Locate the cell with the specified text and output its [x, y] center coordinate. 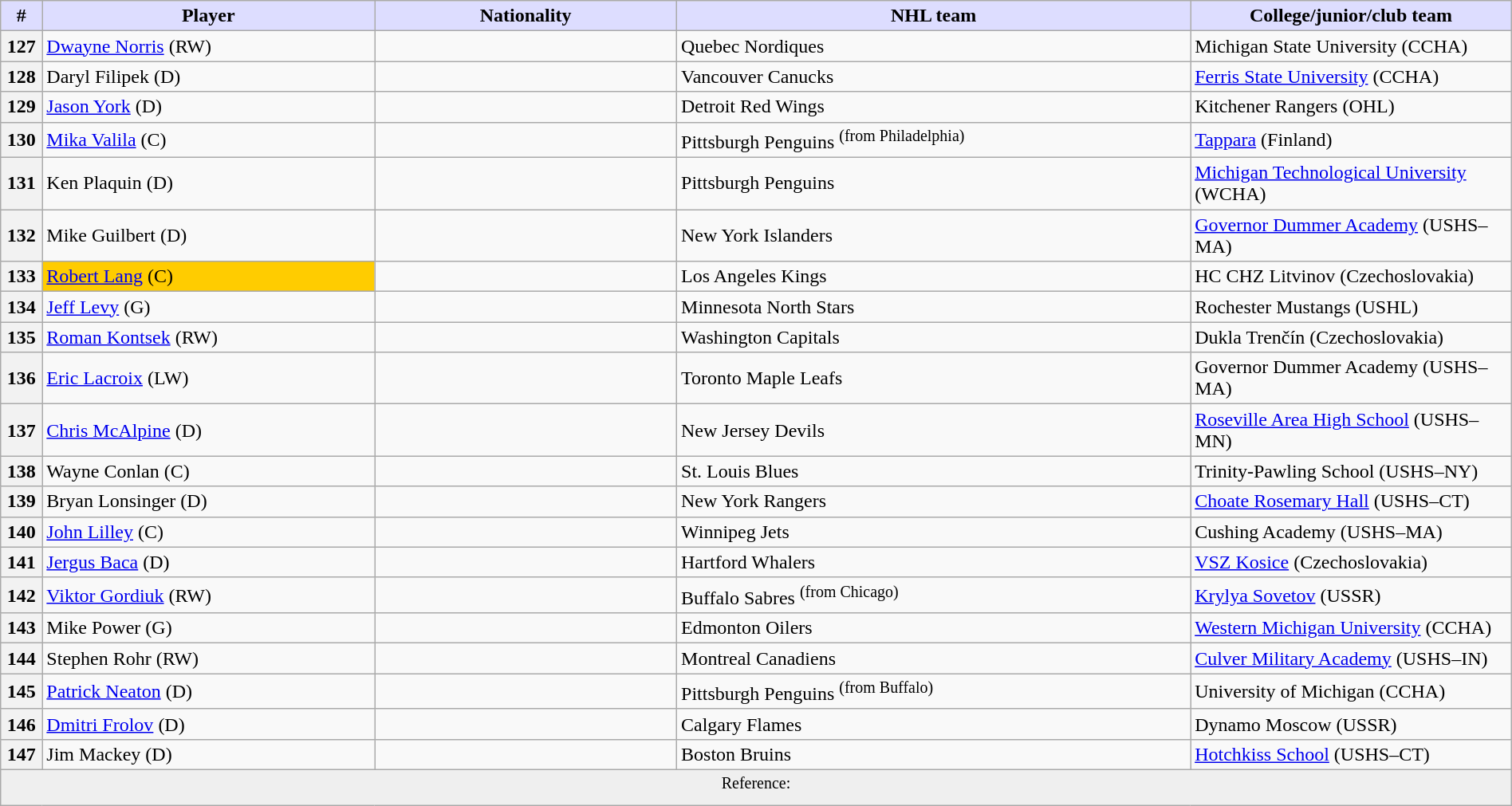
Culver Military Academy (USHS–IN) [1351, 659]
Player [209, 16]
New Jersey Devils [934, 431]
Daryl Filipek (D) [209, 77]
Pittsburgh Penguins (from Buffalo) [934, 692]
131 [22, 183]
Michigan Technological University (WCHA) [1351, 183]
Dukla Trenčín (Czechoslovakia) [1351, 337]
Ferris State University (CCHA) [1351, 77]
140 [22, 532]
Roman Kontsek (RW) [209, 337]
Jeff Levy (G) [209, 307]
Washington Capitals [934, 337]
Mike Guilbert (D) [209, 236]
Stephen Rohr (RW) [209, 659]
Jergus Baca (D) [209, 562]
128 [22, 77]
143 [22, 628]
Wayne Conlan (C) [209, 471]
Viktor Gordiuk (RW) [209, 595]
Robert Lang (C) [209, 277]
144 [22, 659]
127 [22, 46]
146 [22, 724]
Hartford Whalers [934, 562]
St. Louis Blues [934, 471]
New York Rangers [934, 501]
129 [22, 107]
Reference: [756, 788]
Bryan Lonsinger (D) [209, 501]
John Lilley (C) [209, 532]
Patrick Neaton (D) [209, 692]
145 [22, 692]
147 [22, 755]
NHL team [934, 16]
Kitchener Rangers (OHL) [1351, 107]
HC CHZ Litvinov (Czechoslovakia) [1351, 277]
Cushing Academy (USHS–MA) [1351, 532]
137 [22, 431]
136 [22, 378]
Ken Plaquin (D) [209, 183]
139 [22, 501]
Eric Lacroix (LW) [209, 378]
Mike Power (G) [209, 628]
Quebec Nordiques [934, 46]
Los Angeles Kings [934, 277]
Winnipeg Jets [934, 532]
Mika Valila (C) [209, 140]
Trinity-Pawling School (USHS–NY) [1351, 471]
Boston Bruins [934, 755]
Choate Rosemary Hall (USHS–CT) [1351, 501]
Rochester Mustangs (USHL) [1351, 307]
College/junior/club team [1351, 16]
Dmitri Frolov (D) [209, 724]
Montreal Canadiens [934, 659]
Western Michigan University (CCHA) [1351, 628]
133 [22, 277]
Krylya Sovetov (USSR) [1351, 595]
Calgary Flames [934, 724]
Tappara (Finland) [1351, 140]
Dynamo Moscow (USSR) [1351, 724]
Minnesota North Stars [934, 307]
134 [22, 307]
University of Michigan (CCHA) [1351, 692]
141 [22, 562]
Chris McAlpine (D) [209, 431]
Roseville Area High School (USHS–MN) [1351, 431]
138 [22, 471]
Toronto Maple Leafs [934, 378]
142 [22, 595]
Detroit Red Wings [934, 107]
Nationality [526, 16]
Vancouver Canucks [934, 77]
Pittsburgh Penguins [934, 183]
Michigan State University (CCHA) [1351, 46]
130 [22, 140]
Pittsburgh Penguins (from Philadelphia) [934, 140]
Jim Mackey (D) [209, 755]
New York Islanders [934, 236]
Hotchkiss School (USHS–CT) [1351, 755]
# [22, 16]
Buffalo Sabres (from Chicago) [934, 595]
132 [22, 236]
Dwayne Norris (RW) [209, 46]
Jason York (D) [209, 107]
135 [22, 337]
VSZ Kosice (Czechoslovakia) [1351, 562]
Edmonton Oilers [934, 628]
